For the text-containing cell, return its midpoint in [X, Y] coordinate format. 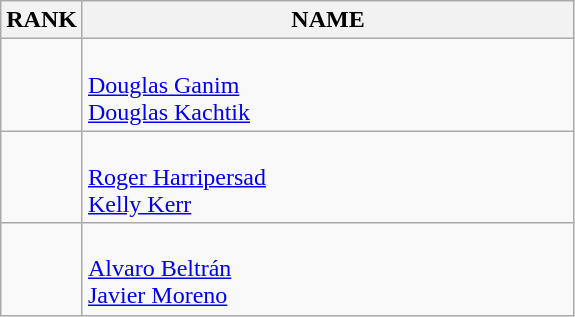
NAME [328, 20]
Alvaro BeltránJavier Moreno [328, 269]
Roger HarripersadKelly Kerr [328, 177]
RANK [42, 20]
Douglas GanimDouglas Kachtik [328, 85]
